Identify which cell holds the provided text, then report its [X, Y] central coordinate. 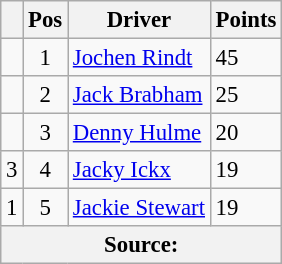
5 [46, 208]
Jochen Rindt [140, 58]
Source: [142, 245]
4 [46, 170]
45 [246, 58]
Jacky Ickx [140, 170]
Jack Brabham [140, 95]
Points [246, 20]
2 [46, 95]
Driver [140, 20]
25 [246, 95]
Denny Hulme [140, 133]
Pos [46, 20]
Jackie Stewart [140, 208]
20 [246, 133]
